Detect which cell encompasses the target text, then output its [x, y] center coordinate. 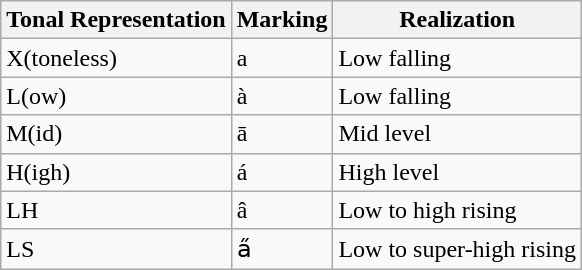
Marking [282, 20]
Tonal Representation [116, 20]
H(igh) [116, 172]
a [282, 58]
à [282, 96]
High level [458, 172]
L(ow) [116, 96]
Low to high rising [458, 210]
LH [116, 210]
Realization [458, 20]
M(id) [116, 134]
LS [116, 249]
ā [282, 134]
X(toneless) [116, 58]
Mid level [458, 134]
Low to super-high rising [458, 249]
á [282, 172]
a̋ [282, 249]
â [282, 210]
